From the cell containing the given text, extract its center point as (X, Y) coordinate. 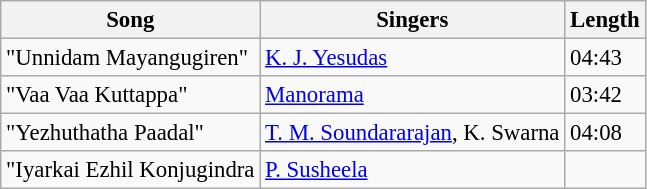
K. J. Yesudas (412, 58)
Length (605, 20)
Song (130, 20)
04:43 (605, 58)
Manorama (412, 95)
03:42 (605, 95)
"Vaa Vaa Kuttappa" (130, 95)
"Yezhuthatha Paadal" (130, 133)
"Unnidam Mayangugiren" (130, 58)
T. M. Soundararajan, K. Swarna (412, 133)
Singers (412, 20)
"Iyarkai Ezhil Konjugindra (130, 170)
04:08 (605, 133)
P. Susheela (412, 170)
